Provide the (X, Y) coordinate of the cell's center where the given text is located.  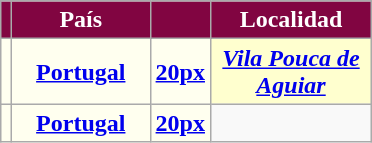
Localidad (290, 20)
País (82, 20)
Vila Pouca de Aguiar (290, 72)
